Locate the cell with the specified text and output its (X, Y) center coordinate. 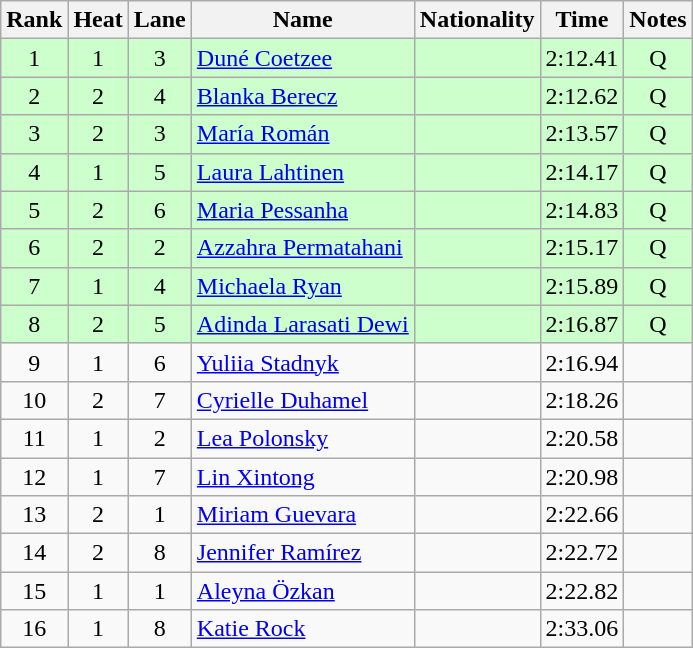
2:15.89 (582, 286)
Azzahra Permatahani (302, 248)
15 (34, 591)
16 (34, 629)
Lin Xintong (302, 477)
2:14.17 (582, 172)
Cyrielle Duhamel (302, 400)
Heat (98, 20)
Maria Pessanha (302, 210)
Adinda Larasati Dewi (302, 324)
2:16.87 (582, 324)
13 (34, 515)
Notes (658, 20)
2:22.66 (582, 515)
Duné Coetzee (302, 58)
10 (34, 400)
Jennifer Ramírez (302, 553)
Time (582, 20)
11 (34, 438)
María Román (302, 134)
2:18.26 (582, 400)
Katie Rock (302, 629)
2:22.82 (582, 591)
Michaela Ryan (302, 286)
2:20.58 (582, 438)
Yuliia Stadnyk (302, 362)
Miriam Guevara (302, 515)
2:33.06 (582, 629)
Laura Lahtinen (302, 172)
2:15.17 (582, 248)
Nationality (477, 20)
2:22.72 (582, 553)
2:14.83 (582, 210)
2:12.41 (582, 58)
Rank (34, 20)
2:13.57 (582, 134)
Lea Polonsky (302, 438)
2:16.94 (582, 362)
2:20.98 (582, 477)
Aleyna Özkan (302, 591)
Lane (160, 20)
9 (34, 362)
Blanka Berecz (302, 96)
12 (34, 477)
2:12.62 (582, 96)
Name (302, 20)
14 (34, 553)
